Extract the [X, Y] coordinate from the center of the cell holding the provided text.  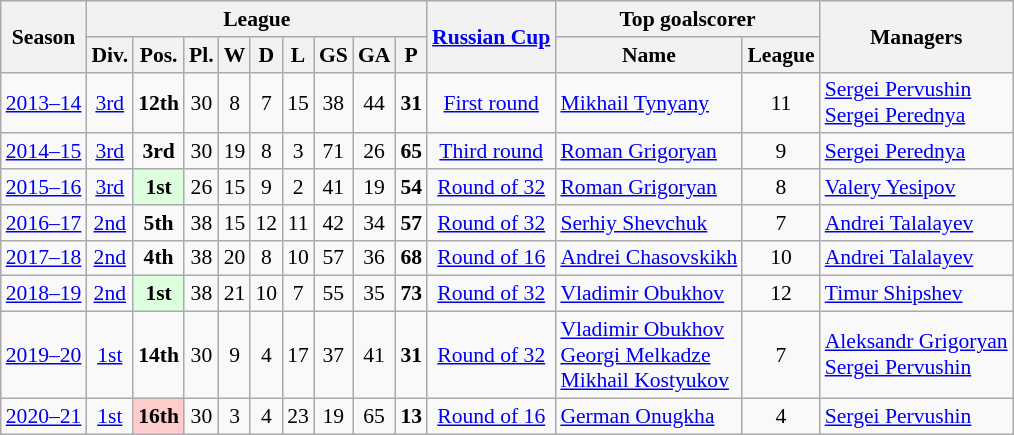
L [298, 55]
17 [298, 356]
54 [411, 187]
Serhiy Shevchuk [648, 223]
21 [235, 294]
Season [44, 36]
13 [411, 416]
Aleksandr Grigoryan Sergei Pervushin [916, 356]
2020–21 [44, 416]
Pos. [158, 55]
2018–19 [44, 294]
35 [374, 294]
Vladimir Obukhov Georgi Melkadze Mikhail Kostyukov [648, 356]
Sergei Pervushin [916, 416]
2015–16 [44, 187]
37 [334, 356]
Sergei Perednya [916, 152]
GA [374, 55]
71 [334, 152]
36 [374, 258]
68 [411, 258]
2013–14 [44, 102]
Third round [491, 152]
55 [334, 294]
34 [374, 223]
4th [158, 258]
GS [334, 55]
Pl. [202, 55]
2014–15 [44, 152]
German Onugkha [648, 416]
Russian Cup [491, 36]
16th [158, 416]
Timur Shipshev [916, 294]
D [266, 55]
44 [374, 102]
Managers [916, 36]
2016–17 [44, 223]
73 [411, 294]
23 [298, 416]
Andrei Chasovskikh [648, 258]
20 [235, 258]
Valery Yesipov [916, 187]
Top goalscorer [687, 19]
2017–18 [44, 258]
2019–20 [44, 356]
Div. [110, 55]
42 [334, 223]
Mikhail Tynyany [648, 102]
Sergei Pervushin Sergei Perednya [916, 102]
12th [158, 102]
P [411, 55]
W [235, 55]
5th [158, 223]
Name [648, 55]
Vladimir Obukhov [648, 294]
14th [158, 356]
First round [491, 102]
2 [298, 187]
